Find where the given text appears and provide that cell's center as (x, y) coordinate. 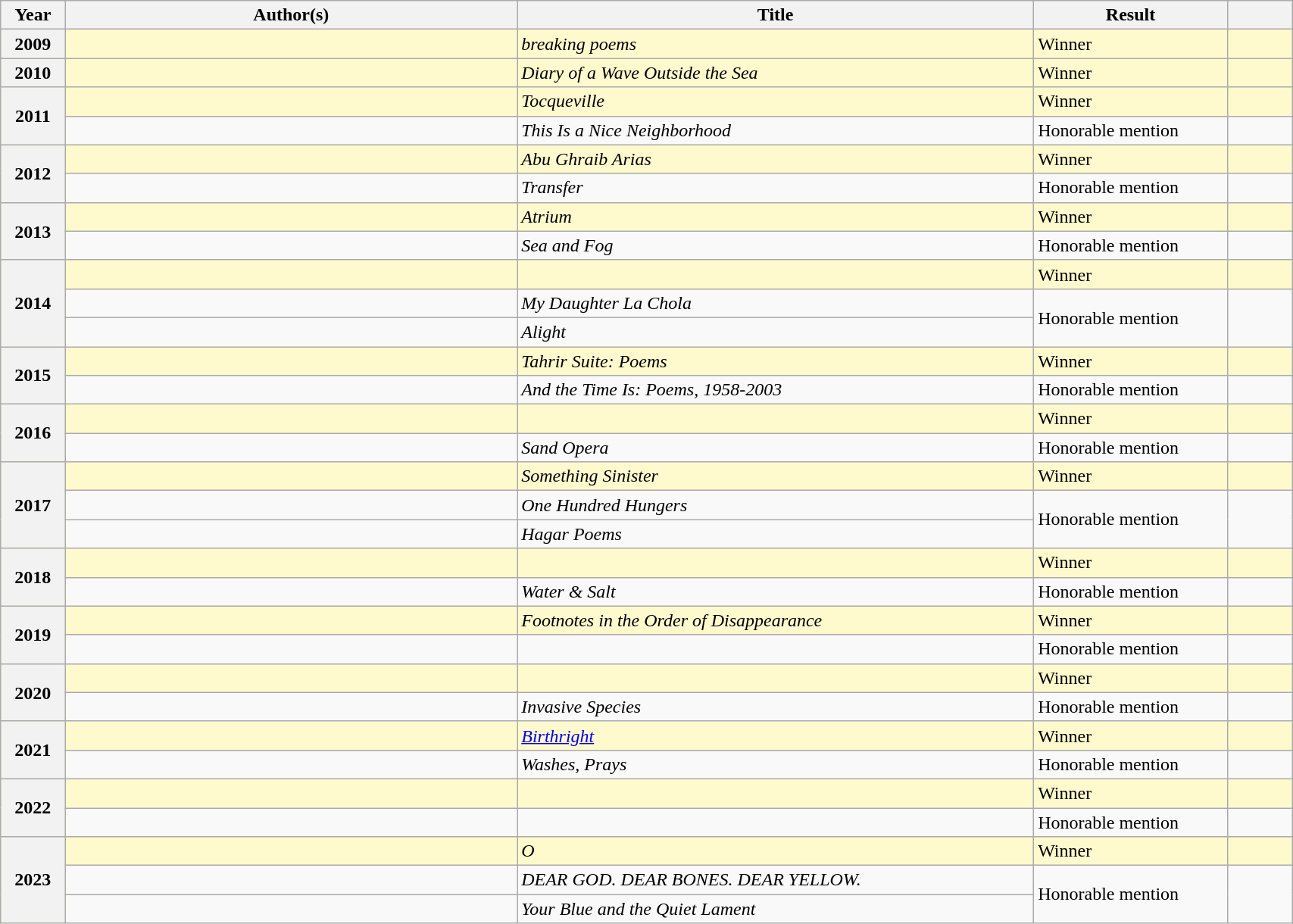
Sea and Fog (776, 245)
2019 (33, 635)
Transfer (776, 188)
One Hundred Hungers (776, 505)
Tahrir Suite: Poems (776, 361)
2022 (33, 807)
2013 (33, 231)
Invasive Species (776, 707)
Title (776, 15)
Water & Salt (776, 592)
Birthright (776, 735)
My Daughter La Chola (776, 303)
2015 (33, 376)
Footnotes in the Order of Disappearance (776, 620)
2014 (33, 303)
Atrium (776, 217)
Abu Ghraib Arias (776, 159)
2020 (33, 692)
DEAR GOD. DEAR BONES. DEAR YELLOW. (776, 880)
2023 (33, 880)
Something Sinister (776, 476)
breaking poems (776, 44)
2017 (33, 505)
Year (33, 15)
Sand Opera (776, 448)
2012 (33, 173)
2009 (33, 44)
Result (1131, 15)
Author(s) (291, 15)
Your Blue and the Quiet Lament (776, 909)
2016 (33, 433)
Diary of a Wave Outside the Sea (776, 73)
2011 (33, 116)
2021 (33, 750)
This Is a Nice Neighborhood (776, 130)
Alight (776, 332)
Hagar Poems (776, 534)
Washes, Prays (776, 764)
2018 (33, 577)
2010 (33, 73)
Tocqueville (776, 101)
And the Time Is: Poems, 1958-2003 (776, 390)
O (776, 851)
